Return the [X, Y] coordinate for the center point of the cell that contains the specified text.  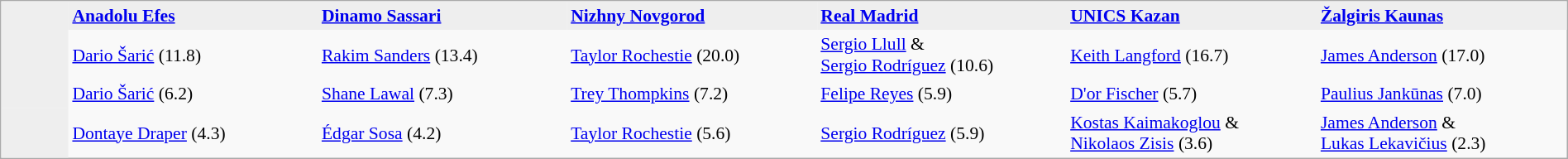
Sergio Rodríguez (5.9) [942, 132]
Trey Thompkins (7.2) [692, 94]
Dinamo Sassari [442, 16]
Paulius Jankūnas (7.0) [1441, 94]
Anadolu Efes [194, 16]
Taylor Rochestie (20.0) [692, 55]
Kostas Kaimakoglou & Nikolaos Zisis (3.6) [1193, 132]
Žalgiris Kaunas [1441, 16]
Nizhny Novgorod [692, 16]
UNICS Kazan [1193, 16]
Édgar Sosa (4.2) [442, 132]
Keith Langford (16.7) [1193, 55]
Taylor Rochestie (5.6) [692, 132]
Sergio Llull & Sergio Rodríguez (10.6) [942, 55]
Real Madrid [942, 16]
D'or Fischer (5.7) [1193, 94]
Felipe Reyes (5.9) [942, 94]
James Anderson & Lukas Lekavičius (2.3) [1441, 132]
Dontaye Draper (4.3) [194, 132]
Dario Šarić (11.8) [194, 55]
Shane Lawal (7.3) [442, 94]
James Anderson (17.0) [1441, 55]
Dario Šarić (6.2) [194, 94]
Rakim Sanders (13.4) [442, 55]
